For the text-containing cell, return its midpoint in (X, Y) coordinate format. 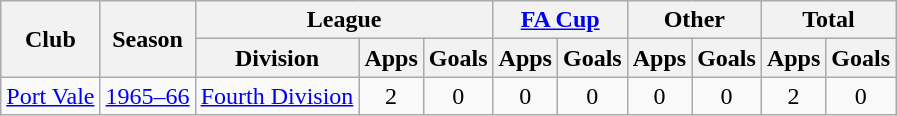
League (344, 20)
Club (50, 39)
Division (277, 58)
FA Cup (560, 20)
Total (828, 20)
Port Vale (50, 96)
Season (148, 39)
Fourth Division (277, 96)
1965–66 (148, 96)
Other (694, 20)
